Extract the [x, y] coordinate from the center of the cell holding the provided text.  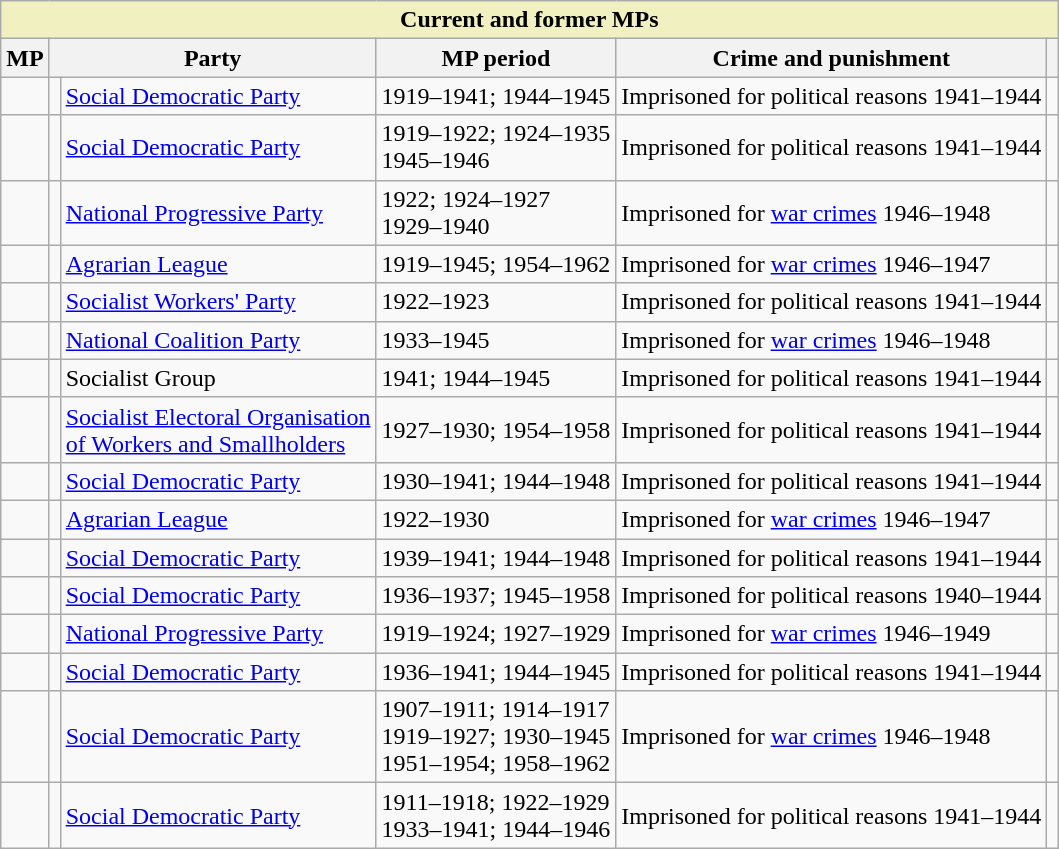
1911–1918; 1922–19291933–1941; 1944–1946 [496, 816]
National Coalition Party [218, 340]
Imprisoned for war crimes 1946–1949 [832, 634]
Crime and punishment [832, 58]
1939–1941; 1944–1948 [496, 557]
1919–1945; 1954–1962 [496, 264]
Imprisoned for political reasons 1940–1944 [832, 596]
1927–1930; 1954–1958 [496, 430]
Socialist Electoral Organisationof Workers and Smallholders [218, 430]
1941; 1944–1945 [496, 378]
1919–1924; 1927–1929 [496, 634]
Party [212, 58]
MP [25, 58]
Socialist Group [218, 378]
1936–1941; 1944–1945 [496, 672]
1919–1922; 1924–19351945–1946 [496, 148]
1922; 1924–19271929–1940 [496, 212]
1930–1941; 1944–1948 [496, 481]
1933–1945 [496, 340]
1922–1923 [496, 302]
Current and former MPs [530, 20]
1936–1937; 1945–1958 [496, 596]
1907–1911; 1914–19171919–1927; 1930–19451951–1954; 1958–1962 [496, 737]
Socialist Workers' Party [218, 302]
1919–1941; 1944–1945 [496, 96]
1922–1930 [496, 519]
MP period [496, 58]
